Determine the [X, Y] coordinate at the center of the cell enclosing the given text.  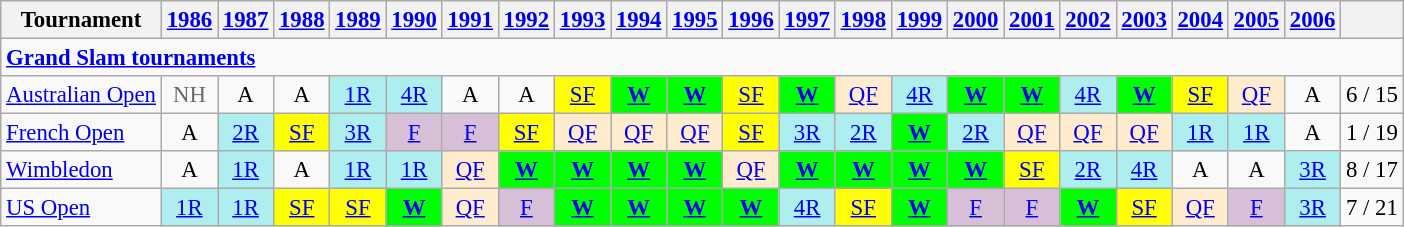
Australian Open [82, 95]
1 / 19 [1372, 133]
1992 [526, 20]
2003 [1144, 20]
2005 [1256, 20]
2000 [976, 20]
1989 [358, 20]
Tournament [82, 20]
2001 [1032, 20]
1995 [695, 20]
1998 [863, 20]
8 / 17 [1372, 170]
French Open [82, 133]
1996 [751, 20]
2004 [1200, 20]
2006 [1312, 20]
2002 [1088, 20]
1990 [414, 20]
1994 [639, 20]
1986 [189, 20]
1991 [470, 20]
1987 [246, 20]
1993 [582, 20]
1988 [302, 20]
1999 [919, 20]
US Open [82, 208]
Wimbledon [82, 170]
Grand Slam tournaments [702, 58]
7 / 21 [1372, 208]
NH [189, 95]
6 / 15 [1372, 95]
1997 [807, 20]
